Determine the [x, y] coordinate at the center of the cell enclosing the given text.  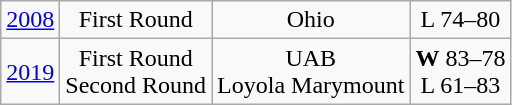
2008 [30, 20]
UAB Loyola Marymount [311, 72]
2019 [30, 72]
First Round Second Round [136, 72]
First Round [136, 20]
W 83–78 L 61–83 [460, 72]
Ohio [311, 20]
L 74–80 [460, 20]
